Return the (x, y) coordinate for the center point of the cell that contains the specified text.  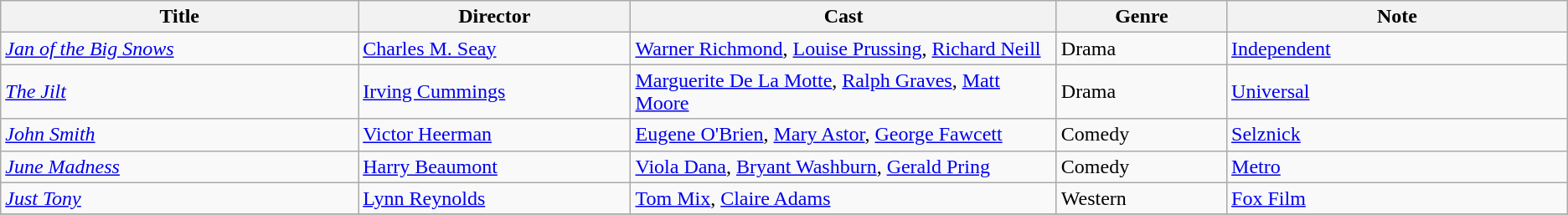
Fox Film (1397, 198)
Director (494, 17)
Marguerite De La Motte, Ralph Graves, Matt Moore (843, 92)
Irving Cummings (494, 92)
Victor Heerman (494, 135)
Just Tony (179, 198)
Tom Mix, Claire Adams (843, 198)
Cast (843, 17)
Viola Dana, Bryant Washburn, Gerald Pring (843, 166)
Western (1141, 198)
Note (1397, 17)
Harry Beaumont (494, 166)
Genre (1141, 17)
Independent (1397, 49)
The Jilt (179, 92)
Universal (1397, 92)
John Smith (179, 135)
Lynn Reynolds (494, 198)
Jan of the Big Snows (179, 49)
Title (179, 17)
Charles M. Seay (494, 49)
Warner Richmond, Louise Prussing, Richard Neill (843, 49)
June Madness (179, 166)
Eugene O'Brien, Mary Astor, George Fawcett (843, 135)
Metro (1397, 166)
Selznick (1397, 135)
